Locate the cell with the specified text and output its [x, y] center coordinate. 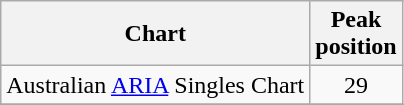
Peakposition [356, 34]
29 [356, 85]
Australian ARIA Singles Chart [156, 85]
Chart [156, 34]
